Extract the [X, Y] coordinate from the center of the cell holding the provided text.  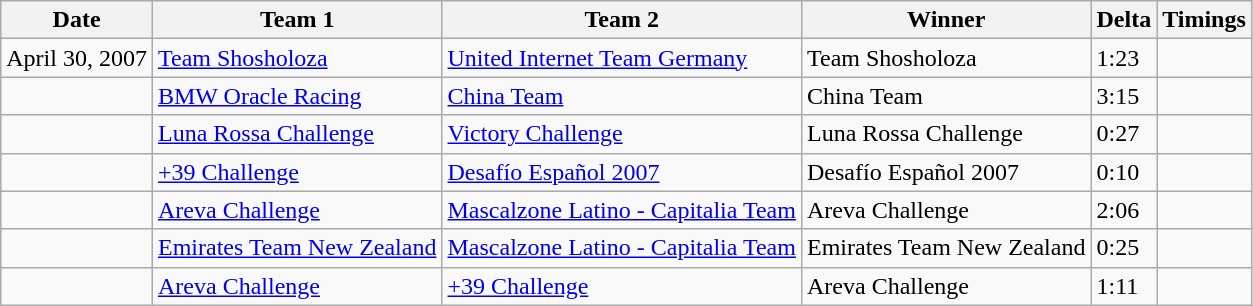
April 30, 2007 [77, 58]
0:10 [1124, 172]
BMW Oracle Racing [297, 96]
Delta [1124, 20]
Winner [946, 20]
2:06 [1124, 210]
3:15 [1124, 96]
United Internet Team Germany [622, 58]
0:27 [1124, 134]
Timings [1204, 20]
0:25 [1124, 248]
1:23 [1124, 58]
Team 1 [297, 20]
1:11 [1124, 286]
Team 2 [622, 20]
Victory Challenge [622, 134]
Date [77, 20]
